Detect which cell encompasses the target text, then output its (X, Y) center coordinate. 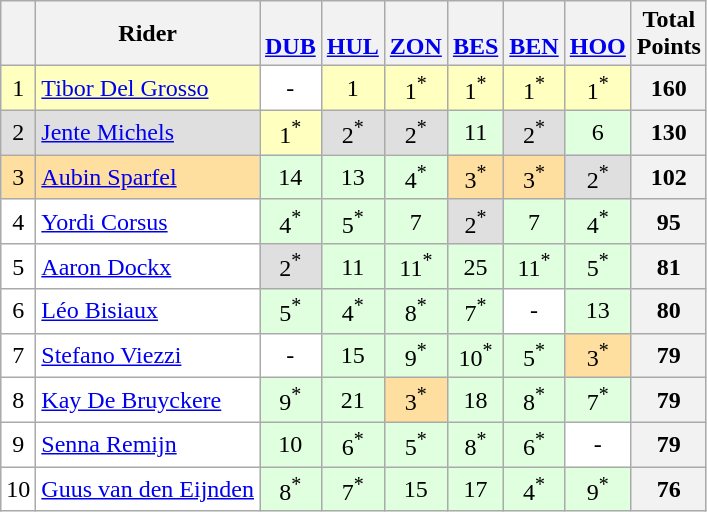
Aubin Sparfel (148, 178)
3 (18, 178)
Rider (148, 34)
BEN (534, 34)
Kay De Bruyckere (148, 400)
10* (475, 356)
HUL (352, 34)
21 (352, 400)
14 (291, 178)
2 (18, 132)
17 (475, 490)
95 (668, 222)
80 (668, 312)
Senna Remijn (148, 444)
DUB (291, 34)
HOO (598, 34)
5 (18, 266)
4 (18, 222)
Léo Bisiaux (148, 312)
8 (18, 400)
130 (668, 132)
BES (475, 34)
Stefano Viezzi (148, 356)
18 (475, 400)
Yordi Corsus (148, 222)
Total Points (668, 34)
9 (18, 444)
102 (668, 178)
76 (668, 490)
160 (668, 88)
Jente Michels (148, 132)
ZON (416, 34)
Aaron Dockx (148, 266)
25 (475, 266)
Tibor Del Grosso (148, 88)
81 (668, 266)
Guus van den Eijnden (148, 490)
